Capture the cell that displays the provided text and extract its [x, y] central coordinate. 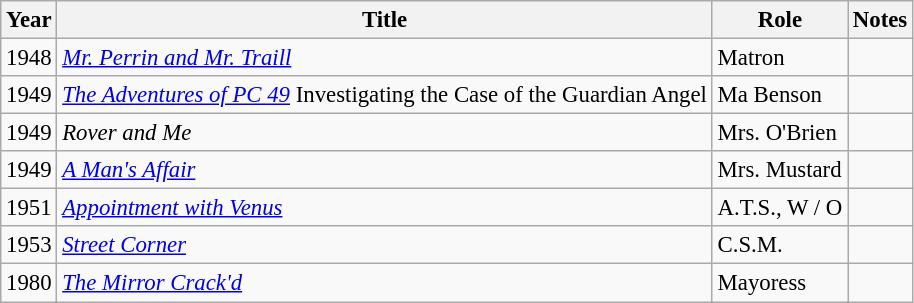
Mrs. Mustard [780, 170]
A.T.S., W / O [780, 208]
Role [780, 20]
Notes [880, 20]
1948 [29, 58]
Matron [780, 58]
1980 [29, 283]
Year [29, 20]
1953 [29, 245]
C.S.M. [780, 245]
Mrs. O'Brien [780, 133]
1951 [29, 208]
Mayoress [780, 283]
Rover and Me [384, 133]
The Adventures of PC 49 Investigating the Case of the Guardian Angel [384, 95]
Title [384, 20]
Ma Benson [780, 95]
Mr. Perrin and Mr. Traill [384, 58]
Appointment with Venus [384, 208]
The Mirror Crack'd [384, 283]
A Man's Affair [384, 170]
Street Corner [384, 245]
